Find where the given text appears and provide that cell's center as (X, Y) coordinate. 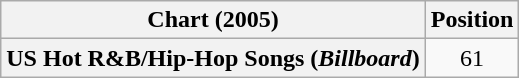
Chart (2005) (213, 20)
Position (472, 20)
US Hot R&B/Hip-Hop Songs (Billboard) (213, 58)
61 (472, 58)
